Identify which cell holds the provided text, then report its [X, Y] central coordinate. 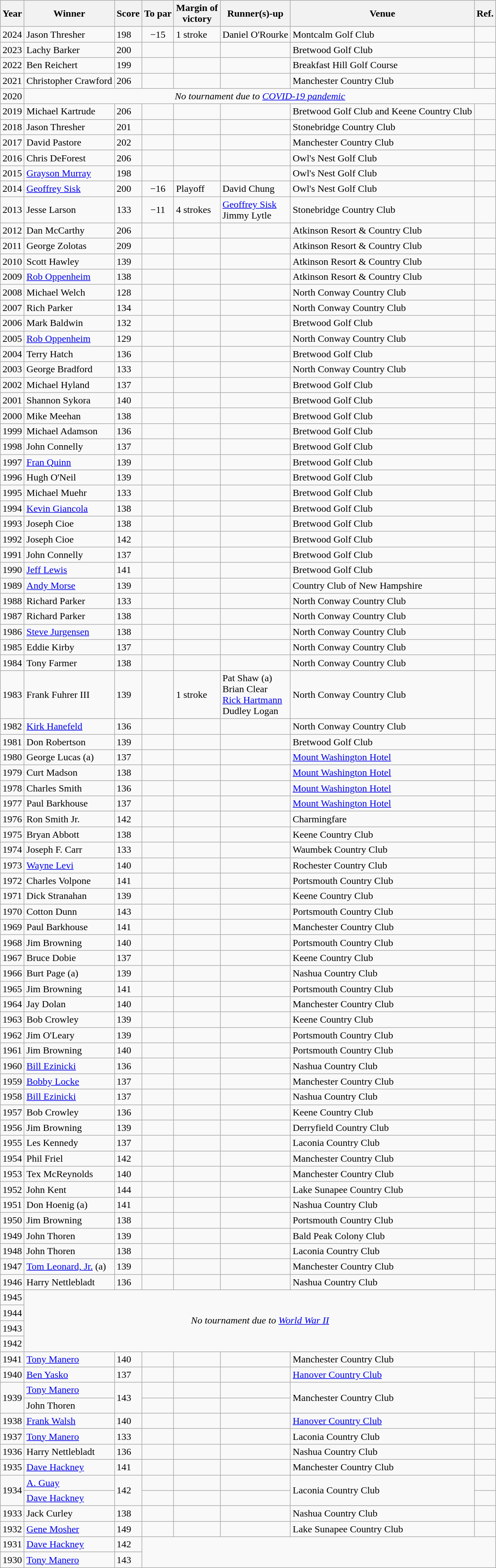
199 [128, 65]
Lachy Barker [69, 50]
1944 [12, 1313]
1978 [12, 788]
1980 [12, 757]
1997 [12, 462]
1983 [12, 694]
1932 [12, 1529]
209 [128, 246]
Daniel O'Rourke [255, 34]
1970 [12, 912]
1973 [12, 865]
1949 [12, 1236]
1964 [12, 1004]
1996 [12, 478]
Burt Page (a) [69, 973]
1995 [12, 493]
Steve Jurgensen [69, 632]
No tournament due to COVID-19 pandemic [260, 96]
1976 [12, 819]
2014 [12, 189]
1945 [12, 1298]
1960 [12, 1066]
1963 [12, 1020]
David Pastore [69, 142]
John Kent [69, 1189]
2013 [12, 209]
1998 [12, 446]
2017 [12, 142]
1943 [12, 1328]
Montcalm Golf Club [383, 34]
Michael Kartrude [69, 112]
4 strokes [197, 209]
Runner(s)-up [255, 14]
2007 [12, 308]
1986 [12, 632]
Michael Hyland [69, 385]
−11 [158, 209]
2019 [12, 112]
Jeff Lewis [69, 570]
2009 [12, 277]
1989 [12, 586]
Michael Adamson [69, 431]
1975 [12, 834]
Don Robertson [69, 742]
Score [128, 14]
132 [128, 323]
Winner [69, 14]
Mark Baldwin [69, 323]
Geoffrey SiskJimmy Lytle [255, 209]
2024 [12, 34]
1993 [12, 524]
1939 [12, 1398]
Grayson Murray [69, 173]
1985 [12, 647]
144 [128, 1189]
1940 [12, 1375]
Year [12, 14]
Joseph F. Carr [69, 850]
1930 [12, 1560]
1935 [12, 1467]
Chris DeForest [69, 158]
Don Hoenig (a) [69, 1205]
1968 [12, 942]
1947 [12, 1267]
1948 [12, 1251]
1954 [12, 1158]
1941 [12, 1359]
1956 [12, 1128]
1965 [12, 989]
Tony Farmer [69, 663]
1969 [12, 927]
2006 [12, 323]
1988 [12, 601]
Gene Mosher [69, 1529]
202 [128, 142]
Margin ofvictory [197, 14]
Tex McReynolds [69, 1174]
Waumbek Country Club [383, 850]
1961 [12, 1051]
Tom Leonard, Jr. (a) [69, 1267]
Bretwood Golf Club and Keene Country Club [383, 112]
1958 [12, 1097]
1959 [12, 1081]
128 [128, 292]
1979 [12, 773]
Phil Friel [69, 1158]
2021 [12, 81]
Hugh O'Neil [69, 478]
2011 [12, 246]
1934 [12, 1491]
2010 [12, 262]
1971 [12, 896]
1942 [12, 1344]
Les Kennedy [69, 1143]
1974 [12, 850]
Fran Quinn [69, 462]
1955 [12, 1143]
Jim O'Leary [69, 1035]
Ben Yasko [69, 1375]
Curt Madson [69, 773]
Country Club of New Hampshire [383, 586]
To par [158, 14]
No tournament due to World War II [260, 1321]
Shannon Sykora [69, 400]
Wayne Levi [69, 865]
George Lucas (a) [69, 757]
2001 [12, 400]
2020 [12, 96]
Kirk Hanefeld [69, 726]
George Bradford [69, 369]
2023 [12, 50]
Cotton Dunn [69, 912]
1977 [12, 804]
2022 [12, 65]
134 [128, 308]
2005 [12, 339]
Ref. [485, 14]
1972 [12, 881]
149 [128, 1529]
Dan McCarthy [69, 231]
1931 [12, 1544]
Kevin Giancola [69, 508]
2002 [12, 385]
Dick Stranahan [69, 896]
1992 [12, 539]
Bald Peak Colony Club [383, 1236]
Michael Welch [69, 292]
−16 [158, 189]
Derryfield Country Club [383, 1128]
2018 [12, 127]
Jesse Larson [69, 209]
1953 [12, 1174]
Ron Smith Jr. [69, 819]
1967 [12, 958]
1987 [12, 616]
Jack Curley [69, 1514]
Venue [383, 14]
A. Guay [69, 1483]
2016 [12, 158]
Jay Dolan [69, 1004]
1990 [12, 570]
Playoff [197, 189]
1946 [12, 1282]
Bruce Dobie [69, 958]
Rochester Country Club [383, 865]
Eddie Kirby [69, 647]
1938 [12, 1421]
Frank Fuhrer III [69, 694]
1937 [12, 1436]
2004 [12, 354]
Terry Hatch [69, 354]
1962 [12, 1035]
George Zolotas [69, 246]
1951 [12, 1205]
Bobby Locke [69, 1081]
1957 [12, 1112]
201 [128, 127]
Scott Hawley [69, 262]
Breakfast Hill Golf Course [383, 65]
1933 [12, 1514]
1999 [12, 431]
Frank Walsh [69, 1421]
Andy Morse [69, 586]
1966 [12, 973]
Christopher Crawford [69, 81]
Ben Reichert [69, 65]
2008 [12, 292]
Rich Parker [69, 308]
Bryan Abbott [69, 834]
Mike Meehan [69, 416]
Pat Shaw (a)Brian ClearRick HartmannDudley Logan [255, 694]
Michael Muehr [69, 493]
2003 [12, 369]
Charmingfare [383, 819]
1936 [12, 1452]
−15 [158, 34]
Charles Smith [69, 788]
129 [128, 339]
2012 [12, 231]
1950 [12, 1220]
David Chung [255, 189]
Charles Volpone [69, 881]
2000 [12, 416]
1994 [12, 508]
1982 [12, 726]
1984 [12, 663]
Geoffrey Sisk [69, 189]
1981 [12, 742]
1991 [12, 555]
2015 [12, 173]
1952 [12, 1189]
